For the text-containing cell, return its midpoint in [x, y] coordinate format. 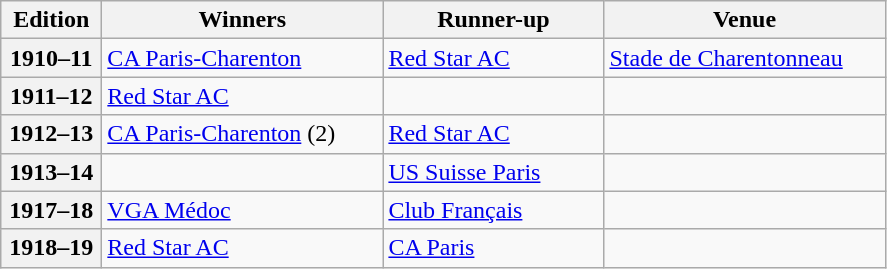
Stade de Charentonneau [744, 58]
1912–13 [52, 134]
1917–18 [52, 210]
Winners [242, 20]
1910–11 [52, 58]
CA Paris [494, 248]
1918–19 [52, 248]
1911–12 [52, 96]
Edition [52, 20]
Club Français [494, 210]
Venue [744, 20]
Runner-up [494, 20]
1913–14 [52, 172]
VGA Médoc [242, 210]
CA Paris-Charenton [242, 58]
CA Paris-Charenton (2) [242, 134]
US Suisse Paris [494, 172]
